Capture the cell that displays the provided text and extract its (X, Y) central coordinate. 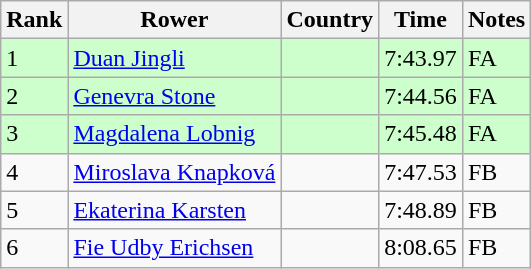
6 (34, 248)
7:48.89 (421, 210)
Country (330, 20)
Time (421, 20)
7:43.97 (421, 58)
4 (34, 172)
Fie Udby Erichsen (174, 248)
Magdalena Lobnig (174, 134)
7:45.48 (421, 134)
8:08.65 (421, 248)
Duan Jingli (174, 58)
Notes (496, 20)
Genevra Stone (174, 96)
Rank (34, 20)
Miroslava Knapková (174, 172)
Rower (174, 20)
Ekaterina Karsten (174, 210)
1 (34, 58)
5 (34, 210)
2 (34, 96)
7:44.56 (421, 96)
7:47.53 (421, 172)
3 (34, 134)
